Pinpoint the cell where the given text exists, returning its [X, Y] midpoint coordinate. 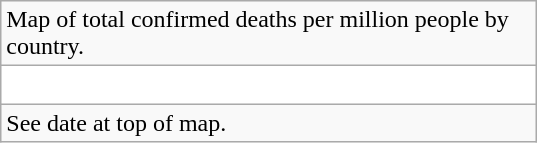
Map of total confirmed deaths per million people by country. [269, 34]
See date at top of map. [269, 123]
